Pinpoint the cell where the given text exists, returning its [X, Y] midpoint coordinate. 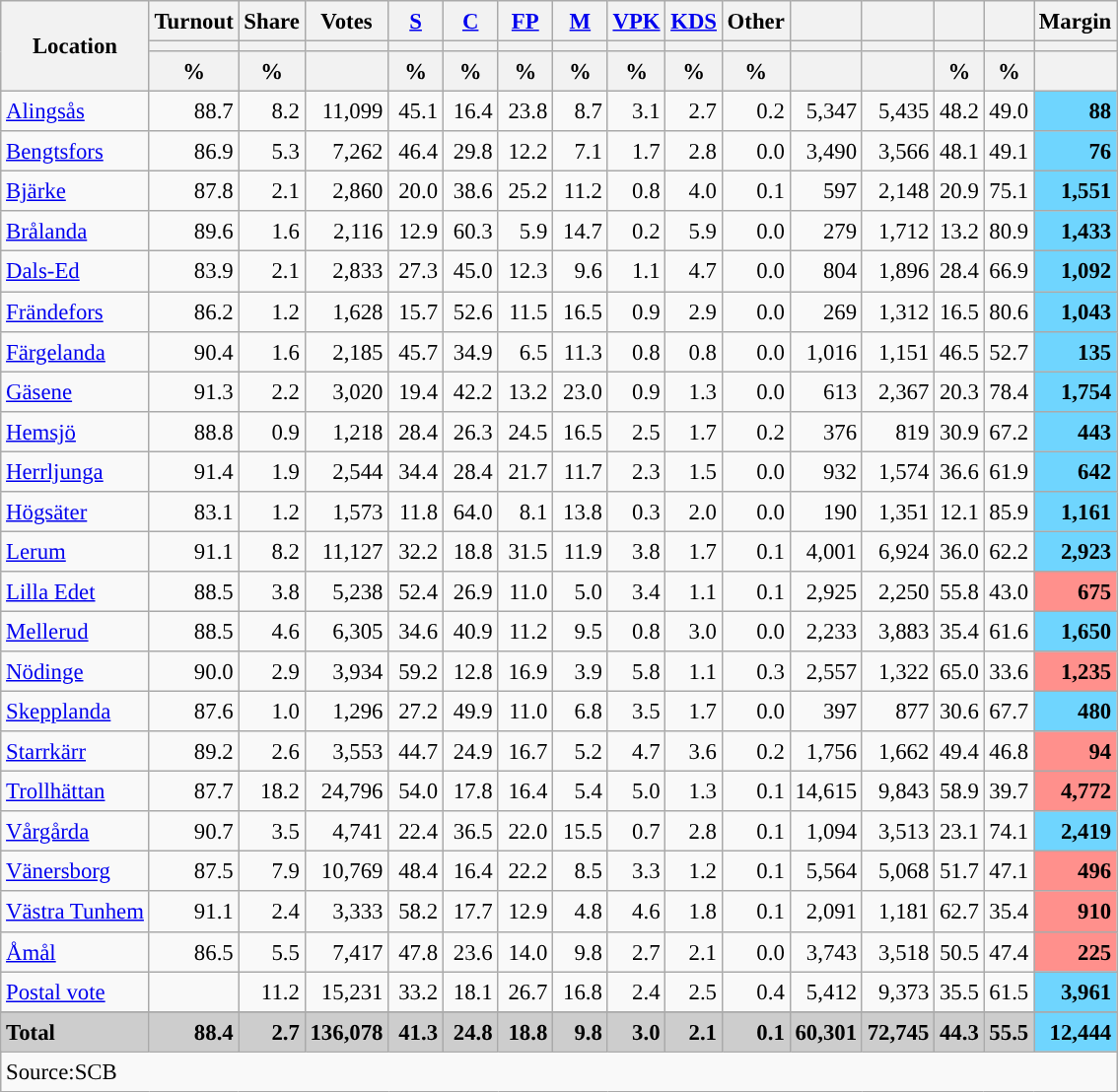
6,924 [897, 552]
5.4 [581, 792]
22.0 [525, 832]
67.7 [1009, 712]
25.2 [525, 191]
33.2 [416, 991]
FP [525, 22]
Bjärke [75, 191]
48.4 [416, 871]
27.3 [416, 272]
M [581, 22]
Total [75, 1031]
5,068 [897, 871]
443 [1076, 432]
4.8 [581, 913]
90.4 [193, 351]
65.0 [959, 672]
5,347 [826, 112]
5.3 [272, 152]
60.3 [470, 231]
26.9 [470, 591]
91.3 [193, 392]
43.0 [1009, 591]
819 [897, 432]
2.3 [637, 471]
44.7 [416, 751]
58.2 [416, 913]
38.6 [470, 191]
91.4 [193, 471]
45.7 [416, 351]
910 [1076, 913]
2,185 [347, 351]
18.2 [272, 792]
1,016 [826, 351]
2,250 [897, 591]
642 [1076, 471]
3,934 [347, 672]
Färgelanda [75, 351]
1,628 [347, 311]
24.5 [525, 432]
46.8 [1009, 751]
9.5 [581, 631]
Alingsås [75, 112]
135 [1076, 351]
3,743 [826, 952]
2,091 [826, 913]
1,181 [897, 913]
58.9 [959, 792]
40.9 [470, 631]
5,238 [347, 591]
26.3 [470, 432]
7.1 [581, 152]
613 [826, 392]
11.5 [525, 311]
74.1 [1009, 832]
1.9 [272, 471]
30.9 [959, 432]
2,148 [897, 191]
2,833 [347, 272]
3,566 [897, 152]
3,518 [897, 952]
1.8 [694, 913]
62.2 [1009, 552]
1,151 [897, 351]
49.1 [1009, 152]
1,662 [897, 751]
376 [826, 432]
1,650 [1076, 631]
88.8 [193, 432]
1.0 [272, 712]
1,322 [897, 672]
6.5 [525, 351]
20.3 [959, 392]
Lilla Edet [75, 591]
34.4 [416, 471]
90.0 [193, 672]
1,756 [826, 751]
2.2 [272, 392]
15.7 [416, 311]
12.3 [525, 272]
1,754 [1076, 392]
14.0 [525, 952]
32.2 [416, 552]
48.1 [959, 152]
Postal vote [75, 991]
4,772 [1076, 792]
3.3 [637, 871]
42.2 [470, 392]
1,551 [1076, 191]
20.9 [959, 191]
Herrljunga [75, 471]
C [470, 22]
5,412 [826, 991]
87.7 [193, 792]
49.9 [470, 712]
24,796 [347, 792]
Location [75, 46]
496 [1076, 871]
597 [826, 191]
2,419 [1076, 832]
86.5 [193, 952]
11.7 [581, 471]
3.9 [581, 672]
61.6 [1009, 631]
87.8 [193, 191]
23.1 [959, 832]
Lerum [75, 552]
804 [826, 272]
480 [1076, 712]
Vårgårda [75, 832]
1,235 [1076, 672]
3,490 [826, 152]
13.8 [581, 512]
22.4 [416, 832]
0.7 [637, 832]
5.5 [272, 952]
3,883 [897, 631]
19.4 [416, 392]
Other [755, 22]
45.0 [470, 272]
9,373 [897, 991]
4,741 [347, 832]
6,305 [347, 631]
55.5 [1009, 1031]
18.1 [470, 991]
1,312 [897, 311]
8.1 [525, 512]
1,351 [897, 512]
190 [826, 512]
2,367 [897, 392]
67.2 [1009, 432]
Share [272, 22]
20.0 [416, 191]
46.4 [416, 152]
5.8 [637, 672]
11.3 [581, 351]
88.4 [193, 1031]
76 [1076, 152]
2,923 [1076, 552]
51.7 [959, 871]
12.8 [470, 672]
3,961 [1076, 991]
4.0 [694, 191]
55.8 [959, 591]
7,262 [347, 152]
Mellerud [75, 631]
VPK [637, 22]
59.2 [416, 672]
11,127 [347, 552]
3,333 [347, 913]
932 [826, 471]
23.6 [470, 952]
64.0 [470, 512]
72,745 [897, 1031]
88.7 [193, 112]
Turnout [193, 22]
27.2 [416, 712]
21.7 [525, 471]
35.5 [959, 991]
1,043 [1076, 311]
7,417 [347, 952]
9,843 [897, 792]
KDS [694, 22]
12.1 [959, 512]
2,860 [347, 191]
8.7 [581, 112]
24.9 [470, 751]
23.8 [525, 112]
1,092 [1076, 272]
45.1 [416, 112]
86.2 [193, 311]
11,099 [347, 112]
83.1 [193, 512]
8.5 [581, 871]
29.8 [470, 152]
31.5 [525, 552]
5.2 [581, 751]
2,557 [826, 672]
1,433 [1076, 231]
17.8 [470, 792]
66.9 [1009, 272]
1,218 [347, 432]
15.5 [581, 832]
17.7 [470, 913]
11.9 [581, 552]
136,078 [347, 1031]
24.8 [470, 1031]
34.9 [470, 351]
Starrkärr [75, 751]
90.7 [193, 832]
75.1 [1009, 191]
Gäsene [75, 392]
62.7 [959, 913]
1,574 [897, 471]
16.8 [581, 991]
225 [1076, 952]
Votes [347, 22]
94 [1076, 751]
30.6 [959, 712]
2.0 [694, 512]
2,116 [347, 231]
83.9 [193, 272]
47.8 [416, 952]
2,925 [826, 591]
15,231 [347, 991]
26.7 [525, 991]
1,161 [1076, 512]
54.0 [416, 792]
Västra Tunhem [75, 913]
44.3 [959, 1031]
3.4 [637, 591]
Frändefors [75, 311]
34.6 [416, 631]
89.6 [193, 231]
14,615 [826, 792]
47.4 [1009, 952]
52.4 [416, 591]
80.9 [1009, 231]
80.6 [1009, 311]
Dals-Ed [75, 272]
S [416, 22]
Trollhättan [75, 792]
87.5 [193, 871]
Nödinge [75, 672]
11.8 [416, 512]
269 [826, 311]
36.6 [959, 471]
3.6 [694, 751]
1.5 [694, 471]
36.0 [959, 552]
1,094 [826, 832]
60,301 [826, 1031]
86.9 [193, 152]
52.6 [470, 311]
49.0 [1009, 112]
14.7 [581, 231]
Vänersborg [75, 871]
675 [1076, 591]
3,553 [347, 751]
3.1 [637, 112]
16.9 [525, 672]
Hemsjö [75, 432]
Source:SCB [559, 1072]
87.6 [193, 712]
36.5 [470, 832]
46.5 [959, 351]
12.2 [525, 152]
4,001 [826, 552]
Åmål [75, 952]
7.9 [272, 871]
1,712 [897, 231]
Brålanda [75, 231]
9.6 [581, 272]
3,513 [897, 832]
5,435 [897, 112]
0.4 [755, 991]
23.0 [581, 392]
61.5 [1009, 991]
2,233 [826, 631]
Skepplanda [75, 712]
41.3 [416, 1031]
16.7 [525, 751]
78.4 [1009, 392]
10,769 [347, 871]
1,896 [897, 272]
3,020 [347, 392]
2.6 [272, 751]
49.4 [959, 751]
5,564 [826, 871]
50.5 [959, 952]
47.1 [1009, 871]
48.2 [959, 112]
6.8 [581, 712]
Högsäter [75, 512]
877 [897, 712]
Margin [1076, 22]
2,544 [347, 471]
39.7 [1009, 792]
1,296 [347, 712]
33.6 [1009, 672]
12,444 [1076, 1031]
89.2 [193, 751]
22.2 [525, 871]
52.7 [1009, 351]
1,573 [347, 512]
61.9 [1009, 471]
397 [826, 712]
85.9 [1009, 512]
88 [1076, 112]
279 [826, 231]
Bengtsfors [75, 152]
